Extract the (x, y) coordinate from the center of the cell holding the provided text.  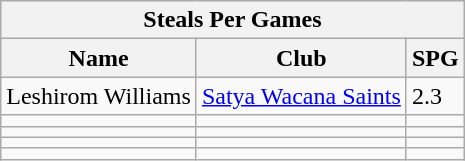
2.3 (435, 96)
Satya Wacana Saints (301, 96)
Name (99, 58)
Club (301, 58)
Steals Per Games (232, 20)
Leshirom Williams (99, 96)
SPG (435, 58)
